Scan for the cell matching the given text and deliver its [X, Y] coordinate at center. 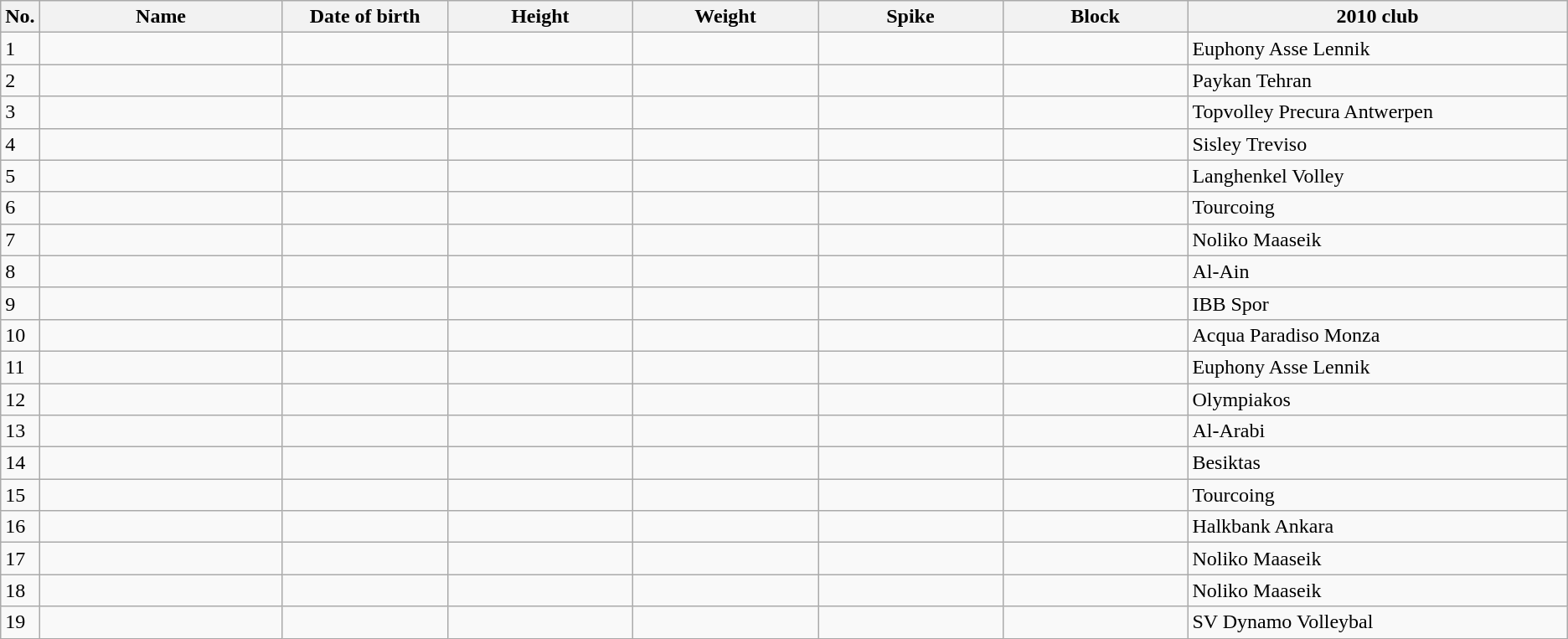
12 [20, 399]
3 [20, 112]
Weight [725, 17]
Topvolley Precura Antwerpen [1377, 112]
IBB Spor [1377, 303]
11 [20, 367]
6 [20, 208]
9 [20, 303]
Sisley Treviso [1377, 144]
Olympiakos [1377, 399]
Al-Arabi [1377, 431]
14 [20, 463]
Al-Ain [1377, 271]
2 [20, 80]
19 [20, 622]
Name [161, 17]
Spike [911, 17]
5 [20, 176]
Halkbank Ankara [1377, 527]
Besiktas [1377, 463]
Block [1096, 17]
Height [539, 17]
Date of birth [365, 17]
17 [20, 559]
4 [20, 144]
1 [20, 49]
Paykan Tehran [1377, 80]
10 [20, 335]
No. [20, 17]
Acqua Paradiso Monza [1377, 335]
2010 club [1377, 17]
13 [20, 431]
SV Dynamo Volleybal [1377, 622]
16 [20, 527]
7 [20, 240]
18 [20, 590]
8 [20, 271]
Langhenkel Volley [1377, 176]
15 [20, 495]
